Search for the cell housing the specified text and yield its (x, y) center coordinate. 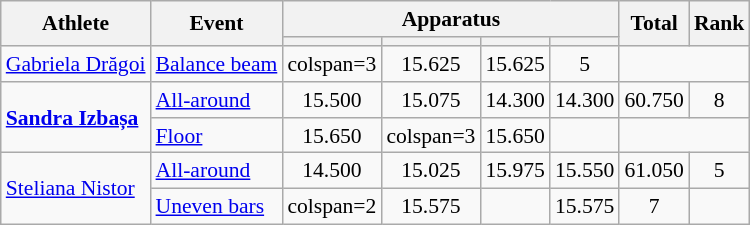
Gabriela Drăgoi (76, 64)
15.550 (584, 171)
Event (217, 24)
Balance beam (217, 64)
15.075 (430, 100)
14.500 (332, 171)
Steliana Nistor (76, 188)
Sandra Izbașa (76, 118)
Total (654, 24)
colspan=2 (332, 207)
8 (720, 100)
15.025 (430, 171)
15.975 (514, 171)
Rank (720, 24)
Floor (217, 136)
61.050 (654, 171)
7 (654, 207)
60.750 (654, 100)
Athlete (76, 24)
Uneven bars (217, 207)
15.500 (332, 100)
Apparatus (450, 19)
